For the text-containing cell, return its midpoint in (x, y) coordinate format. 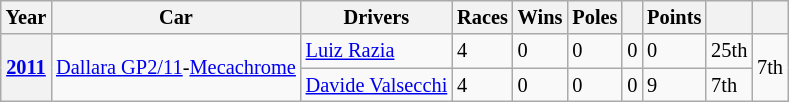
Points (674, 17)
Races (482, 17)
25th (729, 51)
Poles (594, 17)
Luiz Razia (376, 51)
Wins (540, 17)
Car (176, 17)
Dallara GP2/11-Mecachrome (176, 68)
2011 (26, 68)
Year (26, 17)
Davide Valsecchi (376, 85)
Drivers (376, 17)
9 (674, 85)
